Detect which cell encompasses the target text, then output its (X, Y) center coordinate. 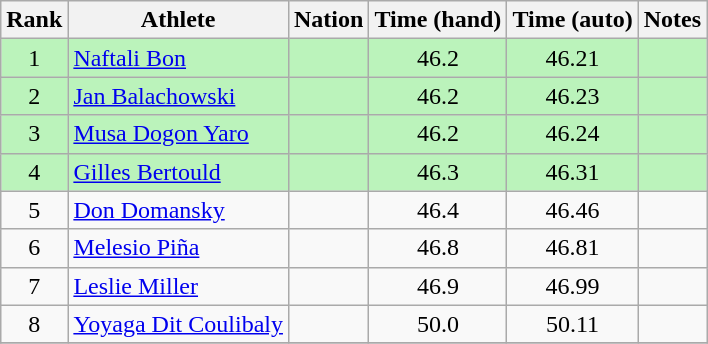
46.81 (572, 248)
Leslie Miller (178, 286)
8 (34, 324)
46.46 (572, 210)
46.31 (572, 172)
Jan Balachowski (178, 96)
50.11 (572, 324)
Melesio Piña (178, 248)
Naftali Bon (178, 58)
46.99 (572, 286)
46.3 (438, 172)
3 (34, 134)
Don Domansky (178, 210)
6 (34, 248)
46.21 (572, 58)
Time (hand) (438, 20)
4 (34, 172)
46.8 (438, 248)
5 (34, 210)
46.9 (438, 286)
46.4 (438, 210)
Yoyaga Dit Coulibaly (178, 324)
46.23 (572, 96)
Musa Dogon Yaro (178, 134)
Gilles Bertould (178, 172)
Time (auto) (572, 20)
Rank (34, 20)
50.0 (438, 324)
46.24 (572, 134)
7 (34, 286)
2 (34, 96)
1 (34, 58)
Athlete (178, 20)
Nation (328, 20)
Notes (672, 20)
